Search for the cell housing the specified text and yield its [x, y] center coordinate. 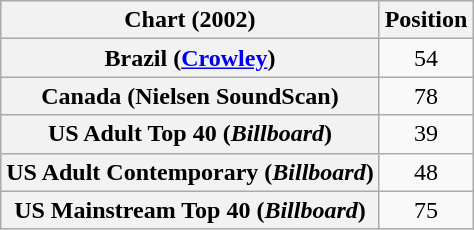
US Mainstream Top 40 (Billboard) [190, 210]
54 [426, 58]
Brazil (Crowley) [190, 58]
Chart (2002) [190, 20]
78 [426, 96]
48 [426, 172]
39 [426, 134]
US Adult Top 40 (Billboard) [190, 134]
US Adult Contemporary (Billboard) [190, 172]
Position [426, 20]
Canada (Nielsen SoundScan) [190, 96]
75 [426, 210]
